Extract the (X, Y) coordinate from the center of the cell holding the provided text.  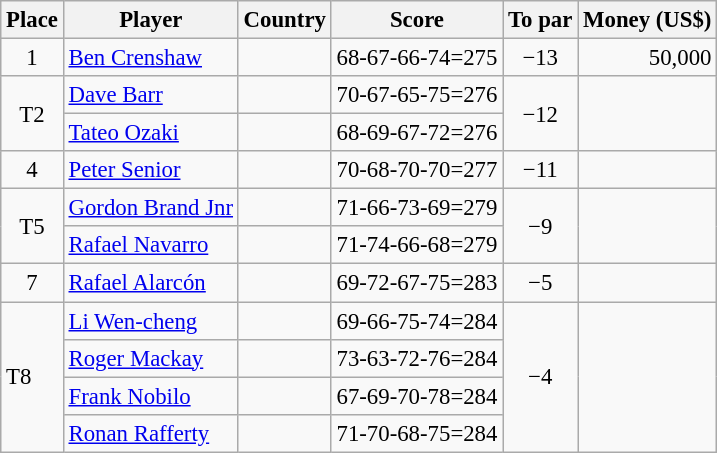
Place (32, 20)
Li Wen-cheng (150, 321)
71-66-73-69=279 (417, 208)
Score (417, 20)
69-66-75-74=284 (417, 321)
67-69-70-78=284 (417, 396)
Ben Crenshaw (150, 58)
−13 (540, 58)
73-63-72-76=284 (417, 358)
To par (540, 20)
70-68-70-70=277 (417, 170)
−4 (540, 377)
−11 (540, 170)
70-67-65-75=276 (417, 95)
Money (US$) (648, 20)
Rafael Alarcón (150, 283)
Frank Nobilo (150, 396)
Rafael Navarro (150, 245)
Country (284, 20)
68-67-66-74=275 (417, 58)
Peter Senior (150, 170)
−5 (540, 283)
Dave Barr (150, 95)
50,000 (648, 58)
T2 (32, 114)
−12 (540, 114)
68-69-67-72=276 (417, 133)
7 (32, 283)
1 (32, 58)
69-72-67-75=283 (417, 283)
Player (150, 20)
T8 (32, 377)
Tateo Ozaki (150, 133)
4 (32, 170)
71-70-68-75=284 (417, 433)
Gordon Brand Jnr (150, 208)
−9 (540, 226)
71-74-66-68=279 (417, 245)
T5 (32, 226)
Roger Mackay (150, 358)
Ronan Rafferty (150, 433)
